Detect which cell encompasses the target text, then output its (x, y) center coordinate. 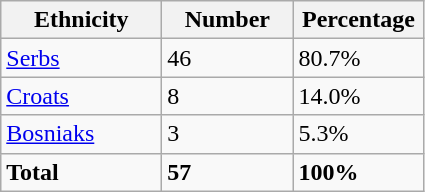
3 (228, 134)
Ethnicity (82, 20)
100% (358, 172)
Croats (82, 96)
8 (228, 96)
Bosniaks (82, 134)
Number (228, 20)
14.0% (358, 96)
5.3% (358, 134)
Percentage (358, 20)
46 (228, 58)
80.7% (358, 58)
57 (228, 172)
Total (82, 172)
Serbs (82, 58)
